For the text-containing cell, return its midpoint in (x, y) coordinate format. 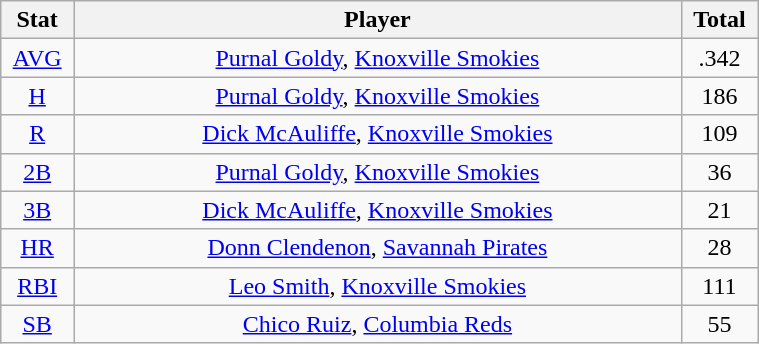
Chico Ruiz, Columbia Reds (378, 324)
3B (38, 210)
R (38, 134)
55 (719, 324)
28 (719, 248)
AVG (38, 58)
2B (38, 172)
109 (719, 134)
HR (38, 248)
36 (719, 172)
Leo Smith, Knoxville Smokies (378, 286)
.342 (719, 58)
Donn Clendenon, Savannah Pirates (378, 248)
Player (378, 20)
SB (38, 324)
111 (719, 286)
186 (719, 96)
21 (719, 210)
Stat (38, 20)
RBI (38, 286)
Total (719, 20)
H (38, 96)
